Find where the given text appears and provide that cell's center as (X, Y) coordinate. 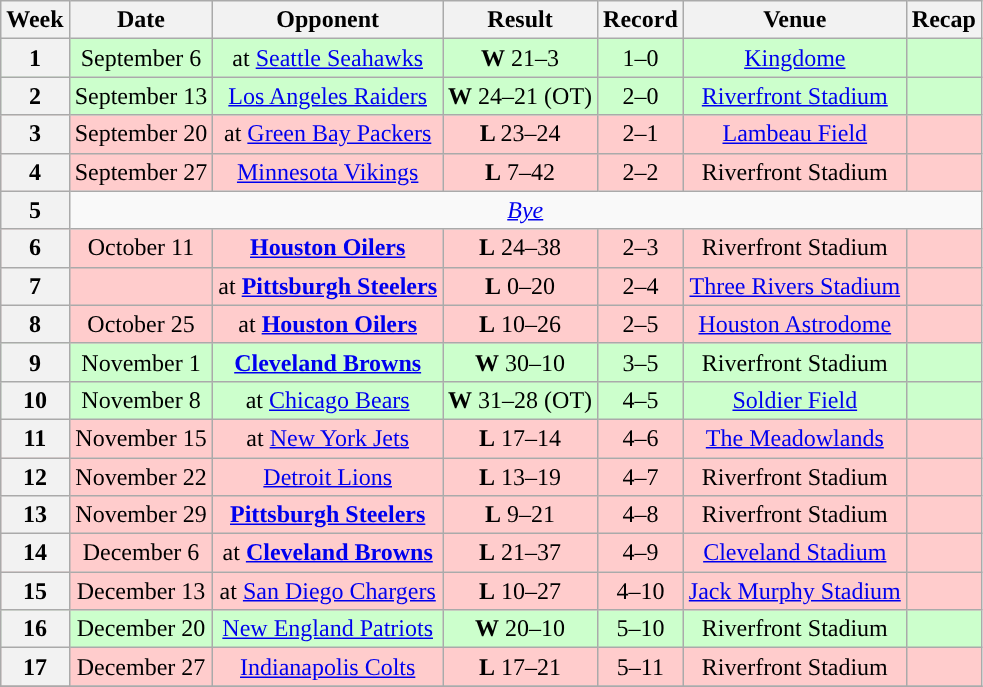
L 21–37 (520, 553)
2–4 (641, 286)
4–8 (641, 515)
5 (35, 210)
W 30–10 (520, 362)
14 (35, 553)
Pittsburgh Steelers (328, 515)
9 (35, 362)
December 6 (141, 553)
1 (35, 58)
September 6 (141, 58)
November 15 (141, 438)
4–5 (641, 400)
November 22 (141, 477)
4–9 (641, 553)
October 25 (141, 324)
at Pittsburgh Steelers (328, 286)
16 (35, 629)
2–2 (641, 172)
2–3 (641, 248)
11 (35, 438)
Jack Murphy Stadium (794, 591)
L 17–14 (520, 438)
L 23–24 (520, 134)
Los Angeles Raiders (328, 96)
at Seattle Seahawks (328, 58)
5–10 (641, 629)
W 20–10 (520, 629)
Record (641, 20)
Date (141, 20)
Venue (794, 20)
at Cleveland Browns (328, 553)
Cleveland Browns (328, 362)
at Green Bay Packers (328, 134)
at Chicago Bears (328, 400)
2 (35, 96)
L 10–26 (520, 324)
W 24–21 (OT) (520, 96)
15 (35, 591)
September 27 (141, 172)
1–0 (641, 58)
Cleveland Stadium (794, 553)
December 20 (141, 629)
September 13 (141, 96)
8 (35, 324)
at Houston Oilers (328, 324)
L 7–42 (520, 172)
Kingdome (794, 58)
2–5 (641, 324)
Detroit Lions (328, 477)
New England Patriots (328, 629)
at New York Jets (328, 438)
4 (35, 172)
Opponent (328, 20)
Week (35, 20)
10 (35, 400)
17 (35, 667)
4–6 (641, 438)
November 8 (141, 400)
at San Diego Chargers (328, 591)
November 1 (141, 362)
Soldier Field (794, 400)
W 31–28 (OT) (520, 400)
L 9–21 (520, 515)
December 27 (141, 667)
Houston Oilers (328, 248)
Indianapolis Colts (328, 667)
2–0 (641, 96)
7 (35, 286)
Result (520, 20)
L 0–20 (520, 286)
3 (35, 134)
L 13–19 (520, 477)
October 11 (141, 248)
13 (35, 515)
Minnesota Vikings (328, 172)
December 13 (141, 591)
5–11 (641, 667)
3–5 (641, 362)
L 24–38 (520, 248)
2–1 (641, 134)
12 (35, 477)
W 21–3 (520, 58)
The Meadowlands (794, 438)
September 20 (141, 134)
Bye (525, 210)
Recap (944, 20)
Three Rivers Stadium (794, 286)
L 10–27 (520, 591)
4–10 (641, 591)
Lambeau Field (794, 134)
L 17–21 (520, 667)
6 (35, 248)
Houston Astrodome (794, 324)
November 29 (141, 515)
4–7 (641, 477)
